Search for the cell housing the specified text and yield its [X, Y] center coordinate. 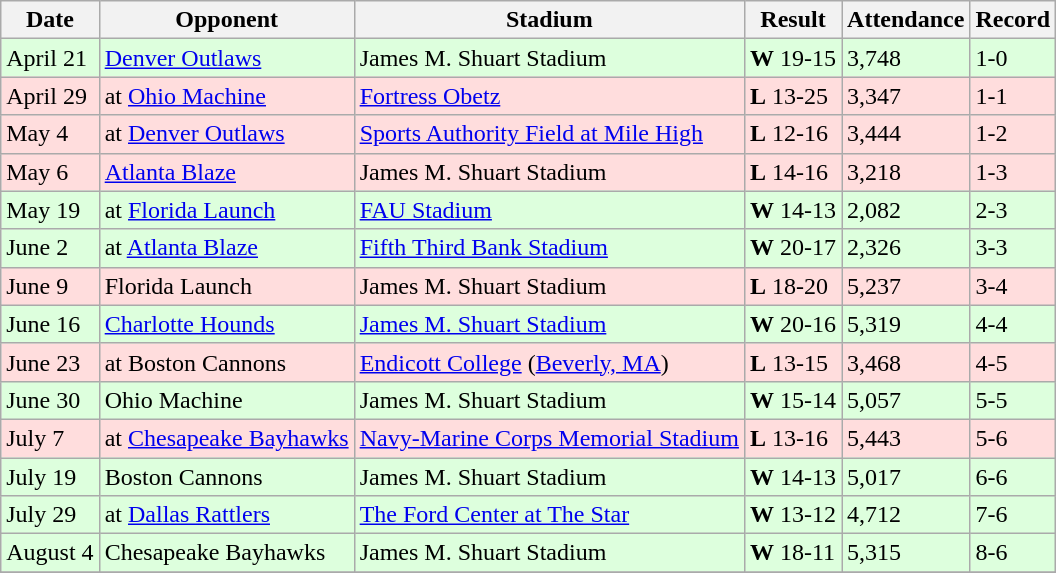
The Ford Center at The Star [549, 515]
5,017 [906, 477]
L 14-16 [792, 172]
4,712 [906, 515]
1-3 [1013, 172]
June 16 [50, 324]
3,748 [906, 58]
April 29 [50, 96]
Sports Authority Field at Mile High [549, 134]
June 2 [50, 248]
at Florida Launch [226, 210]
5,443 [906, 438]
5-5 [1013, 400]
3,347 [906, 96]
at Boston Cannons [226, 362]
April 21 [50, 58]
L 13-25 [792, 96]
May 19 [50, 210]
June 9 [50, 286]
W 15-14 [792, 400]
4-4 [1013, 324]
Charlotte Hounds [226, 324]
8-6 [1013, 553]
5-6 [1013, 438]
L 13-16 [792, 438]
W 19-15 [792, 58]
Florida Launch [226, 286]
May 6 [50, 172]
5,319 [906, 324]
7-6 [1013, 515]
2,326 [906, 248]
Record [1013, 20]
L 13-15 [792, 362]
5,237 [906, 286]
3,468 [906, 362]
at Chesapeake Bayhawks [226, 438]
August 4 [50, 553]
July 19 [50, 477]
W 13-12 [792, 515]
1-0 [1013, 58]
June 30 [50, 400]
at Atlanta Blaze [226, 248]
W 20-16 [792, 324]
2-3 [1013, 210]
FAU Stadium [549, 210]
1-1 [1013, 96]
June 23 [50, 362]
Result [792, 20]
Fortress Obetz [549, 96]
Boston Cannons [226, 477]
W 18-11 [792, 553]
W 20-17 [792, 248]
at Dallas Rattlers [226, 515]
5,315 [906, 553]
5,057 [906, 400]
Stadium [549, 20]
Navy-Marine Corps Memorial Stadium [549, 438]
Ohio Machine [226, 400]
July 29 [50, 515]
at Ohio Machine [226, 96]
Endicott College (Beverly, MA) [549, 362]
3-3 [1013, 248]
at Denver Outlaws [226, 134]
3,444 [906, 134]
Denver Outlaws [226, 58]
Attendance [906, 20]
Opponent [226, 20]
1-2 [1013, 134]
6-6 [1013, 477]
Chesapeake Bayhawks [226, 553]
3,218 [906, 172]
L 18-20 [792, 286]
Date [50, 20]
4-5 [1013, 362]
July 7 [50, 438]
L 12-16 [792, 134]
Atlanta Blaze [226, 172]
Fifth Third Bank Stadium [549, 248]
2,082 [906, 210]
May 4 [50, 134]
3-4 [1013, 286]
